Determine the (x, y) coordinate at the center of the cell enclosing the given text.  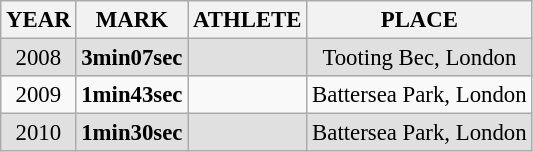
MARK (132, 20)
3min07sec (132, 58)
ATHLETE (248, 20)
2010 (38, 133)
1min43sec (132, 95)
PLACE (420, 20)
2009 (38, 95)
Tooting Bec, London (420, 58)
1min30sec (132, 133)
2008 (38, 58)
YEAR (38, 20)
